Locate the cell with the specified text and output its [x, y] center coordinate. 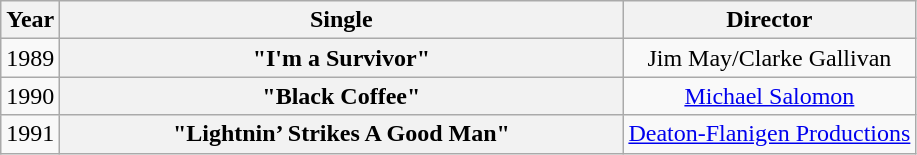
Director [770, 20]
Michael Salomon [770, 96]
1989 [30, 58]
"Black Coffee" [342, 96]
"I'm a Survivor" [342, 58]
1991 [30, 134]
Jim May/Clarke Gallivan [770, 58]
"Lightnin’ Strikes A Good Man" [342, 134]
Deaton-Flanigen Productions [770, 134]
1990 [30, 96]
Year [30, 20]
Single [342, 20]
